From the cell containing the given text, extract its center point as (X, Y) coordinate. 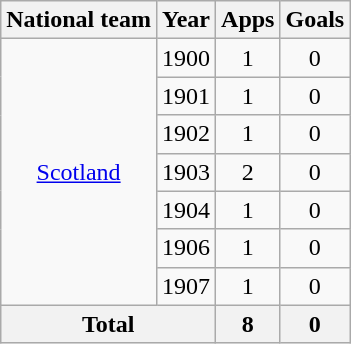
1901 (186, 96)
1904 (186, 210)
1907 (186, 286)
Total (108, 324)
1900 (186, 58)
Goals (315, 20)
8 (248, 324)
1902 (186, 134)
1906 (186, 248)
Apps (248, 20)
Year (186, 20)
National team (79, 20)
Scotland (79, 172)
1903 (186, 172)
2 (248, 172)
